Provide the (x, y) coordinate of the cell's center where the given text is located.  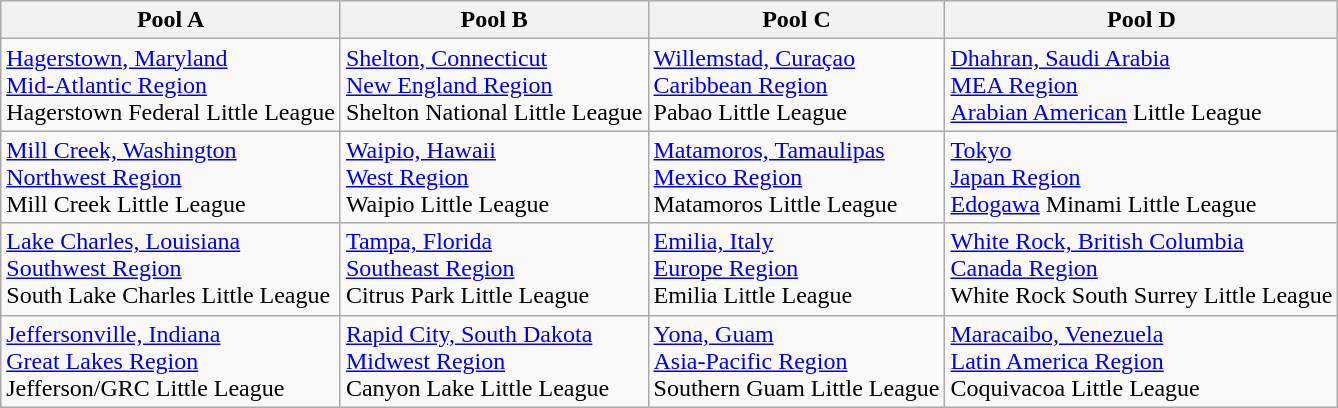
Hagerstown, Maryland Mid-Atlantic Region Hagerstown Federal Little League (171, 85)
Tokyo Japan Region Edogawa Minami Little League (1142, 177)
Pool C (796, 20)
Mill Creek, WashingtonNorthwest RegionMill Creek Little League (171, 177)
Lake Charles, LouisianaSouthwest RegionSouth Lake Charles Little League (171, 269)
Tampa, FloridaSoutheast RegionCitrus Park Little League (494, 269)
Jeffersonville, IndianaGreat Lakes RegionJefferson/GRC Little League (171, 361)
Matamoros, Tamaulipas Mexico Region Matamoros Little League (796, 177)
Pool B (494, 20)
Maracaibo, Venezuela Latin America RegionCoquivacoa Little League (1142, 361)
Pool D (1142, 20)
Rapid City, South Dakota Midwest RegionCanyon Lake Little League (494, 361)
Pool A (171, 20)
Shelton, ConnecticutNew England RegionShelton National Little League (494, 85)
Willemstad, Curaçao Caribbean Region Pabao Little League (796, 85)
White Rock, British Columbia Canada RegionWhite Rock South Surrey Little League (1142, 269)
Dhahran, Saudi Arabia MEA RegionArabian American Little League (1142, 85)
Waipio, Hawaii West Region Waipio Little League (494, 177)
Yona, Guam Asia-Pacific RegionSouthern Guam Little League (796, 361)
Emilia, Italy Europe RegionEmilia Little League (796, 269)
